Output the [x, y] coordinate of the center of the cell containing the given text.  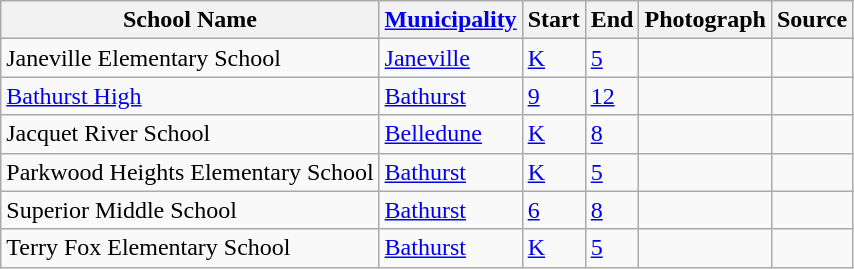
Source [812, 20]
School Name [190, 20]
6 [554, 210]
Janeville [450, 58]
12 [612, 96]
Jacquet River School [190, 134]
Bathurst High [190, 96]
Terry Fox Elementary School [190, 248]
9 [554, 96]
Janeville Elementary School [190, 58]
Photograph [705, 20]
Superior Middle School [190, 210]
Parkwood Heights Elementary School [190, 172]
Start [554, 20]
Municipality [450, 20]
Belledune [450, 134]
End [612, 20]
